Find where the given text appears and provide that cell's center as [x, y] coordinate. 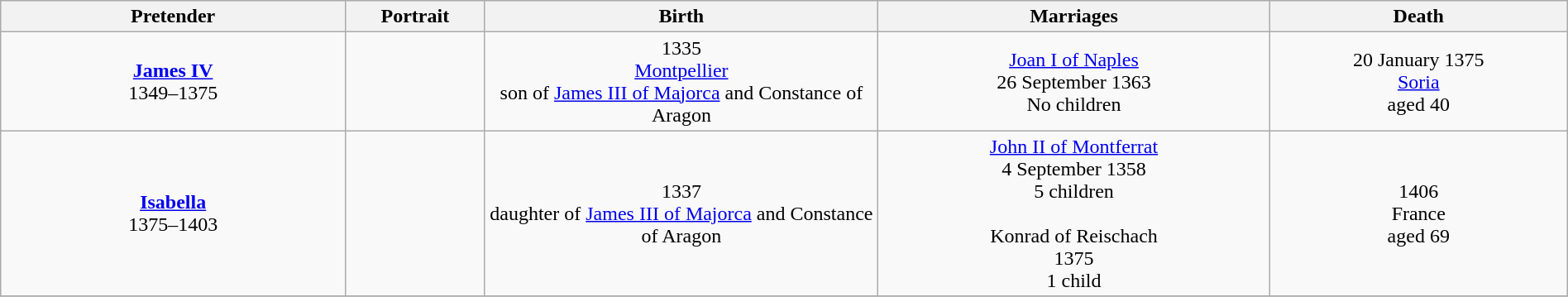
Death [1418, 17]
John II of Montferrat4 September 13585 childrenKonrad of Reischach13751 child [1074, 213]
Pretender [174, 17]
Joan I of Naples26 September 1363No children [1074, 81]
Marriages [1074, 17]
Portrait [415, 17]
20 January 1375Soriaaged 40 [1418, 81]
Birth [681, 17]
Isabella1375–1403 [174, 213]
1406Franceaged 69 [1418, 213]
1337daughter of James III of Majorca and Constance of Aragon [681, 213]
1335Montpellierson of James III of Majorca and Constance of Aragon [681, 81]
James IV1349–1375 [174, 81]
